Determine the [x, y] coordinate at the center of the cell enclosing the given text.  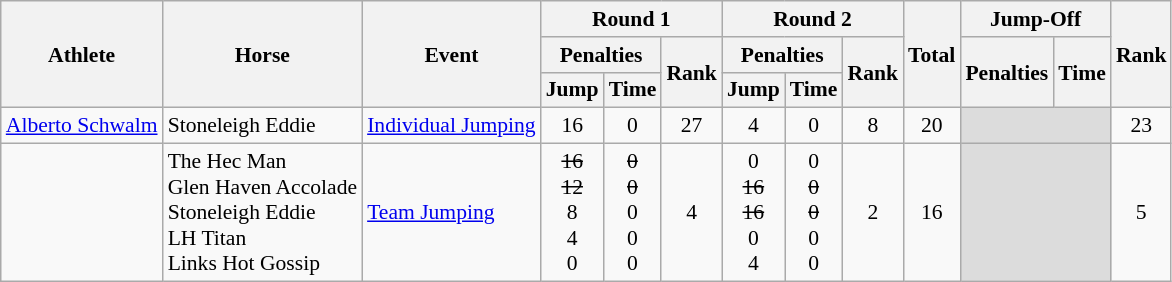
23 [1142, 126]
2 [874, 213]
0161604 [754, 213]
8 [874, 126]
1612840 [572, 213]
Round 1 [632, 19]
Event [452, 54]
27 [692, 126]
Jump-Off [1036, 19]
Athlete [82, 54]
Alberto Schwalm [82, 126]
5 [1142, 213]
Round 2 [812, 19]
20 [932, 126]
Total [932, 54]
Stoneleigh Eddie [263, 126]
The Hec ManGlen Haven AccoladeStoneleigh EddieLH TitanLinks Hot Gossip [263, 213]
Individual Jumping [452, 126]
Horse [263, 54]
Team Jumping [452, 213]
